Pinpoint the cell where the given text exists, returning its [X, Y] midpoint coordinate. 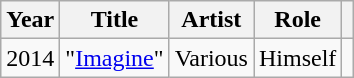
"Imagine" [114, 58]
Various [211, 58]
Himself [298, 58]
2014 [30, 58]
Title [114, 20]
Role [298, 20]
Year [30, 20]
Artist [211, 20]
